Extract the (x, y) coordinate from the center of the cell holding the provided text.  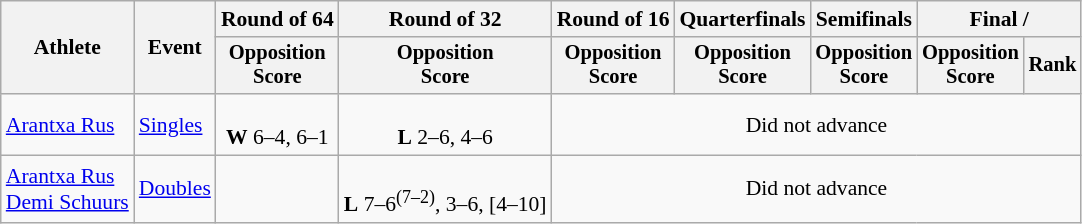
Quarterfinals (742, 19)
Singles (175, 124)
Round of 16 (614, 19)
W 6–4, 6–1 (278, 124)
Arantxa Rus (68, 124)
Event (175, 48)
Final / (999, 19)
Arantxa RusDemi Schuurs (68, 190)
Rank (1053, 66)
Doubles (175, 190)
L 2–6, 4–6 (446, 124)
Round of 32 (446, 19)
Athlete (68, 48)
L 7–6(7–2), 3–6, [4–10] (446, 190)
Round of 64 (278, 19)
Semifinals (864, 19)
